Identify which cell holds the provided text, then report its [x, y] central coordinate. 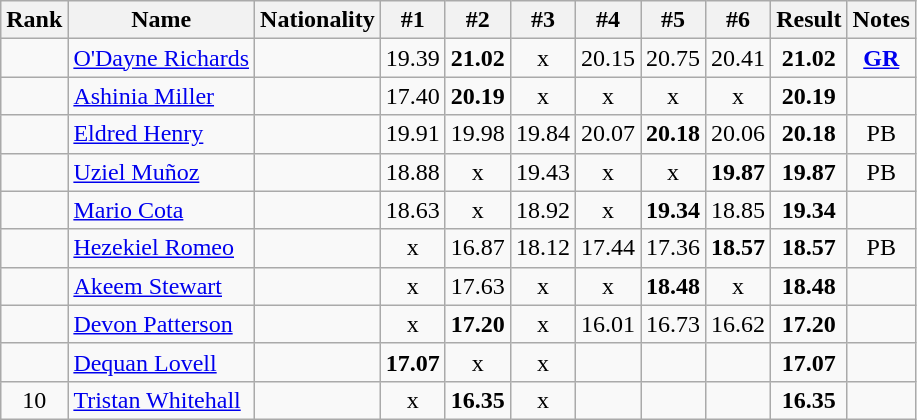
19.39 [412, 58]
19.84 [542, 134]
Hezekiel Romeo [162, 248]
Dequan Lovell [162, 362]
#1 [412, 20]
O'Dayne Richards [162, 58]
20.15 [608, 58]
Mario Cota [162, 210]
#5 [674, 20]
10 [34, 400]
19.98 [478, 134]
#4 [608, 20]
#3 [542, 20]
16.62 [738, 324]
#2 [478, 20]
18.88 [412, 172]
17.40 [412, 96]
16.87 [478, 248]
20.07 [608, 134]
18.63 [412, 210]
19.43 [542, 172]
17.36 [674, 248]
Nationality [318, 20]
Uziel Muñoz [162, 172]
16.73 [674, 324]
Ashinia Miller [162, 96]
17.63 [478, 286]
18.12 [542, 248]
Rank [34, 20]
Eldred Henry [162, 134]
20.75 [674, 58]
Tristan Whitehall [162, 400]
19.91 [412, 134]
20.41 [738, 58]
Name [162, 20]
17.44 [608, 248]
18.92 [542, 210]
Notes [881, 20]
Devon Patterson [162, 324]
Result [809, 20]
18.85 [738, 210]
16.01 [608, 324]
Akeem Stewart [162, 286]
#6 [738, 20]
GR [881, 58]
20.06 [738, 134]
